Extract the (x, y) coordinate from the center of the cell holding the provided text.  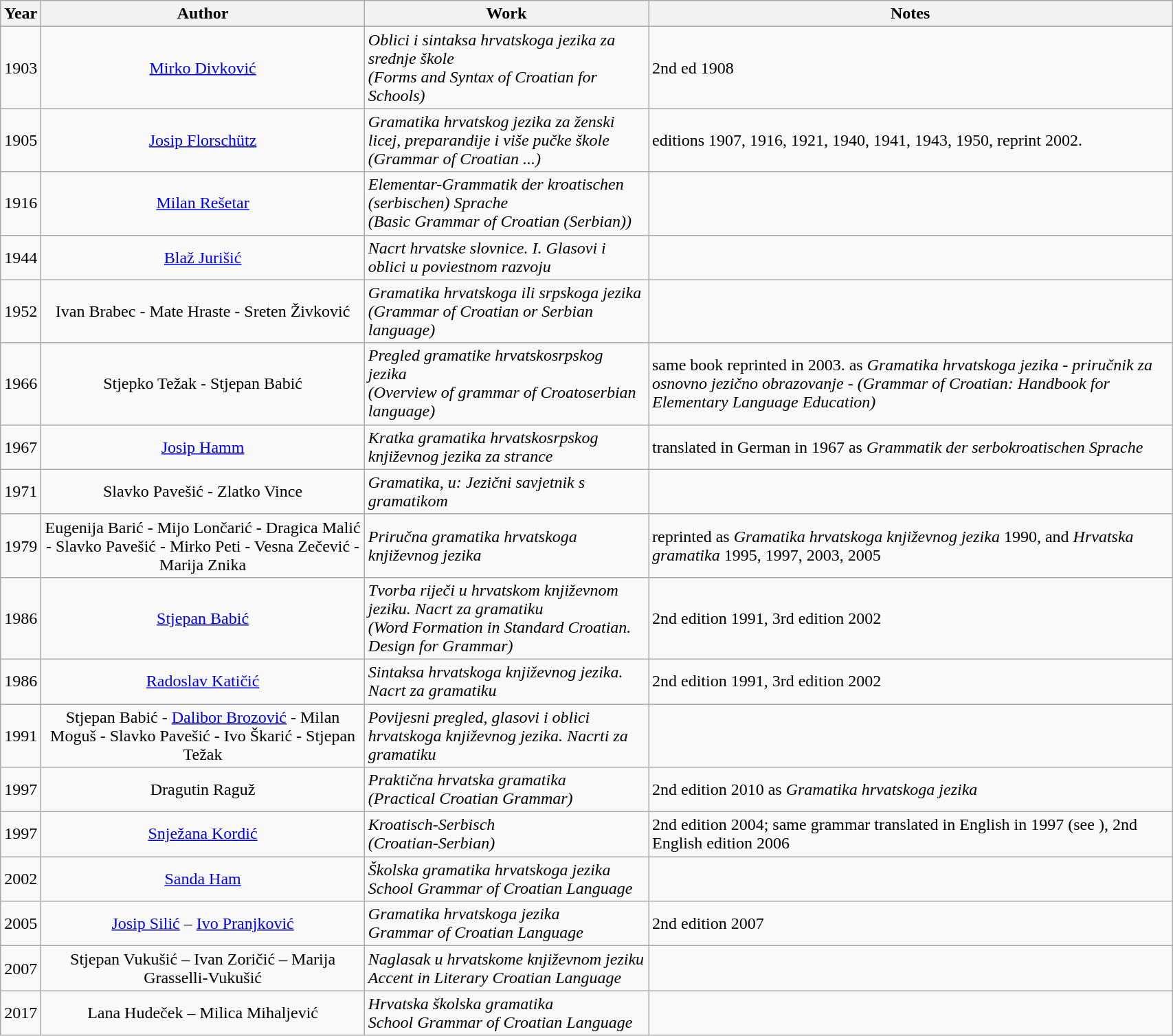
2017 (21, 1013)
Gramatika, u: Jezični savjetnik s gramatikom (506, 492)
Josip Silić – Ivo Pranjković (203, 923)
1952 (21, 311)
Slavko Pavešić - Zlatko Vince (203, 492)
translated in German in 1967 as Grammatik der serbokroatischen Sprache (911, 447)
Lana Hudeček – Milica Mihaljević (203, 1013)
Milan Rešetar (203, 203)
Eugenija Barić - Mijo Lončarić - Dragica Malić - Slavko Pavešić - Mirko Peti - Vesna Zečević - Marija Znika (203, 545)
1905 (21, 140)
2nd edition 2004; same grammar translated in English in 1997 (see ), 2nd English edition 2006 (911, 834)
reprinted as Gramatika hrvatskoga književnog jezika 1990, and Hrvatska gramatika 1995, 1997, 2003, 2005 (911, 545)
2nd edition 2007 (911, 923)
Elementar-Grammatik der kroatischen (serbischen) Sprache(Basic Grammar of Croatian (Serbian)) (506, 203)
Radoslav Katičić (203, 682)
Naglasak u hrvatskome književnom jezikuAccent in Literary Croatian Language (506, 969)
Sintaksa hrvatskoga književnog jezika. Nacrt za gramatiku (506, 682)
Praktična hrvatska gramatika(Practical Croatian Grammar) (506, 790)
1971 (21, 492)
Povijesni pregled, glasovi i oblici hrvatskoga književnog jezika. Nacrti za gramatiku (506, 735)
1966 (21, 383)
Kratka gramatika hrvatskosrpskog književnog jezika za strance (506, 447)
Sanda Ham (203, 879)
Tvorba riječi u hrvatskom književnom jeziku. Nacrt za gramatiku(Word Formation in Standard Croatian. Design for Grammar) (506, 618)
Gramatika hrvatskog jezika za ženski licej, preparandije i više pučke škole(Grammar of Croatian ...) (506, 140)
editions 1907, 1916, 1921, 1940, 1941, 1943, 1950, reprint 2002. (911, 140)
Josip Florschütz (203, 140)
Stjepan Babić - Dalibor Brozović - Milan Moguš - Slavko Pavešić - Ivo Škarić - Stjepan Težak (203, 735)
Stjepan Babić (203, 618)
2005 (21, 923)
Pregled gramatike hrvatskosrpskog jezika(Overview of grammar of Croatoserbian language) (506, 383)
Oblici i sintaksa hrvatskoga jezika za srednje škole(Forms and Syntax of Croatian for Schools) (506, 67)
Year (21, 14)
2nd ed 1908 (911, 67)
2007 (21, 969)
Ivan Brabec - Mate Hraste - Sreten Živković (203, 311)
Priručna gramatika hrvatskoga književnog jezika (506, 545)
Stjepko Težak - Stjepan Babić (203, 383)
Nacrt hrvatske slovnice. I. Glasovi i oblici u poviestnom razvoju (506, 257)
Gramatika hrvatskoga ili srpskoga jezika(Grammar of Croatian or Serbian language) (506, 311)
2nd edition 2010 as Gramatika hrvatskoga jezika (911, 790)
2002 (21, 879)
Kroatisch-Serbisch(Croatian-Serbian) (506, 834)
Snježana Kordić (203, 834)
1916 (21, 203)
1991 (21, 735)
1979 (21, 545)
Školska gramatika hrvatskoga jezikaSchool Grammar of Croatian Language (506, 879)
1903 (21, 67)
1944 (21, 257)
Work (506, 14)
Stjepan Vukušić – Ivan Zoričić – Marija Grasselli-Vukušić (203, 969)
Dragutin Raguž (203, 790)
Author (203, 14)
Mirko Divković (203, 67)
Gramatika hrvatskoga jezikaGrammar of Croatian Language (506, 923)
1967 (21, 447)
Hrvatska školska gramatikaSchool Grammar of Croatian Language (506, 1013)
Notes (911, 14)
Blaž Jurišić (203, 257)
Josip Hamm (203, 447)
